Detect which cell encompasses the target text, then output its [X, Y] center coordinate. 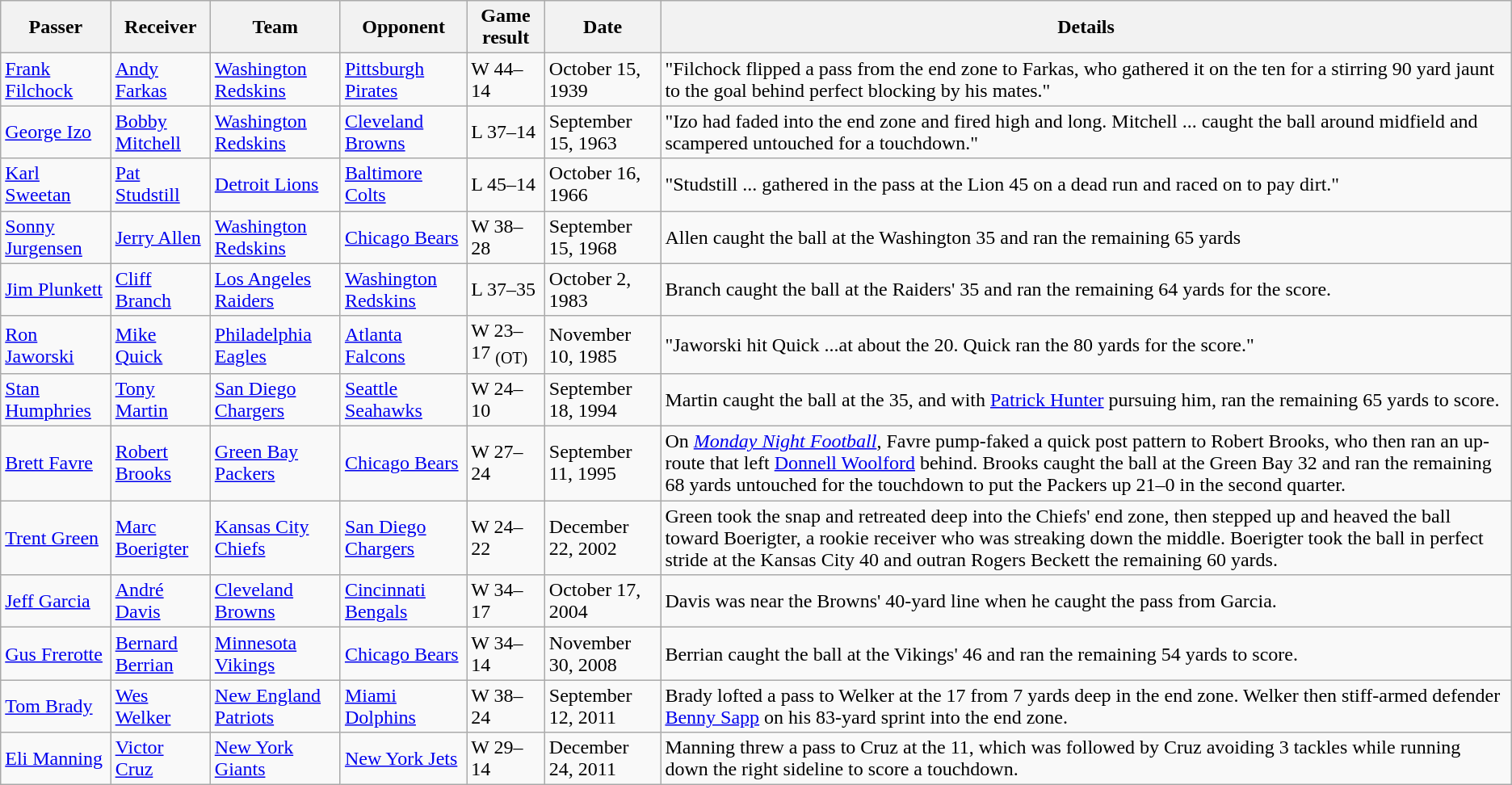
Brett Favre [56, 464]
Los Angeles Raiders [275, 289]
Cliff Branch [160, 289]
October 17, 2004 [603, 601]
"Izo had faded into the end zone and fired high and long. Mitchell ... caught the ball around midfield and scampered untouched for a touchdown." [1086, 132]
Game result [506, 27]
Eli Manning [56, 759]
September 11, 1995 [603, 464]
Philadelphia Eagles [275, 344]
New York Giants [275, 759]
Jim Plunkett [56, 289]
Green Bay Packers [275, 464]
Atlanta Falcons [403, 344]
Pat Studstill [160, 184]
W 44–14 [506, 79]
September 18, 1994 [603, 399]
Tony Martin [160, 399]
W 27–24 [506, 464]
"Jaworski hit Quick ...at about the 20. Quick ran the 80 yards for the score." [1086, 344]
Stan Humphries [56, 399]
Team [275, 27]
Receiver [160, 27]
Victor Cruz [160, 759]
Baltimore Colts [403, 184]
W 38–28 [506, 237]
Wes Welker [160, 706]
W 34–17 [506, 601]
September 15, 1968 [603, 237]
Allen caught the ball at the Washington 35 and ran the remaining 65 yards [1086, 237]
Marc Boerigter [160, 538]
"Studstill ... gathered in the pass at the Lion 45 on a dead run and raced on to pay dirt." [1086, 184]
December 24, 2011 [603, 759]
George Izo [56, 132]
Bobby Mitchell [160, 132]
Details [1086, 27]
L 37–14 [506, 132]
Detroit Lions [275, 184]
October 2, 1983 [603, 289]
November 10, 1985 [603, 344]
October 16, 1966 [603, 184]
October 15, 1939 [603, 79]
Jeff Garcia [56, 601]
W 24–10 [506, 399]
Passer [56, 27]
Berrian caught the ball at the Vikings' 46 and ran the remaining 54 yards to score. [1086, 654]
December 22, 2002 [603, 538]
Frank Filchock [56, 79]
Sonny Jurgensen [56, 237]
Karl Sweetan [56, 184]
W 24–22 [506, 538]
Jerry Allen [160, 237]
Branch caught the ball at the Raiders' 35 and ran the remaining 64 yards for the score. [1086, 289]
Cincinnati Bengals [403, 601]
Opponent [403, 27]
Gus Frerotte [56, 654]
Tom Brady [56, 706]
Minnesota Vikings [275, 654]
Pittsburgh Pirates [403, 79]
September 12, 2011 [603, 706]
W 38–24 [506, 706]
L 37–35 [506, 289]
W 23–17 (OT) [506, 344]
Miami Dolphins [403, 706]
Manning threw a pass to Cruz at the 11, which was followed by Cruz avoiding 3 tackles while running down the right sideline to score a touchdown. [1086, 759]
Date [603, 27]
New England Patriots [275, 706]
November 30, 2008 [603, 654]
Davis was near the Browns' 40-yard line when he caught the pass from Garcia. [1086, 601]
Ron Jaworski [56, 344]
W 34–14 [506, 654]
W 29–14 [506, 759]
Seattle Seahawks [403, 399]
Andy Farkas [160, 79]
Mike Quick [160, 344]
New York Jets [403, 759]
Kansas City Chiefs [275, 538]
September 15, 1963 [603, 132]
André Davis [160, 601]
Robert Brooks [160, 464]
Martin caught the ball at the 35, and with Patrick Hunter pursuing him, ran the remaining 65 yards to score. [1086, 399]
L 45–14 [506, 184]
Bernard Berrian [160, 654]
Trent Green [56, 538]
